Capture the cell that displays the provided text and extract its [x, y] central coordinate. 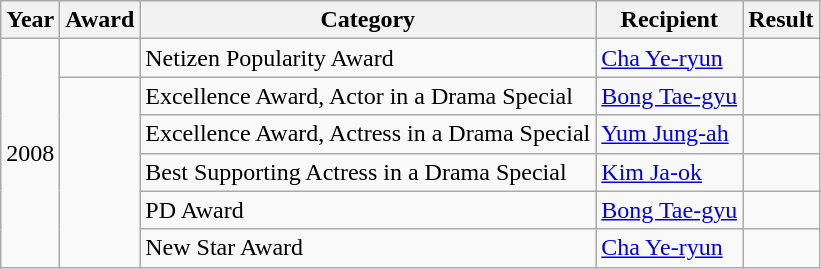
New Star Award [368, 248]
Category [368, 20]
2008 [30, 153]
Recipient [670, 20]
Best Supporting Actress in a Drama Special [368, 172]
Excellence Award, Actor in a Drama Special [368, 96]
Year [30, 20]
Netizen Popularity Award [368, 58]
PD Award [368, 210]
Yum Jung-ah [670, 134]
Kim Ja-ok [670, 172]
Excellence Award, Actress in a Drama Special [368, 134]
Award [100, 20]
Result [781, 20]
